Identify which cell holds the provided text, then report its [X, Y] central coordinate. 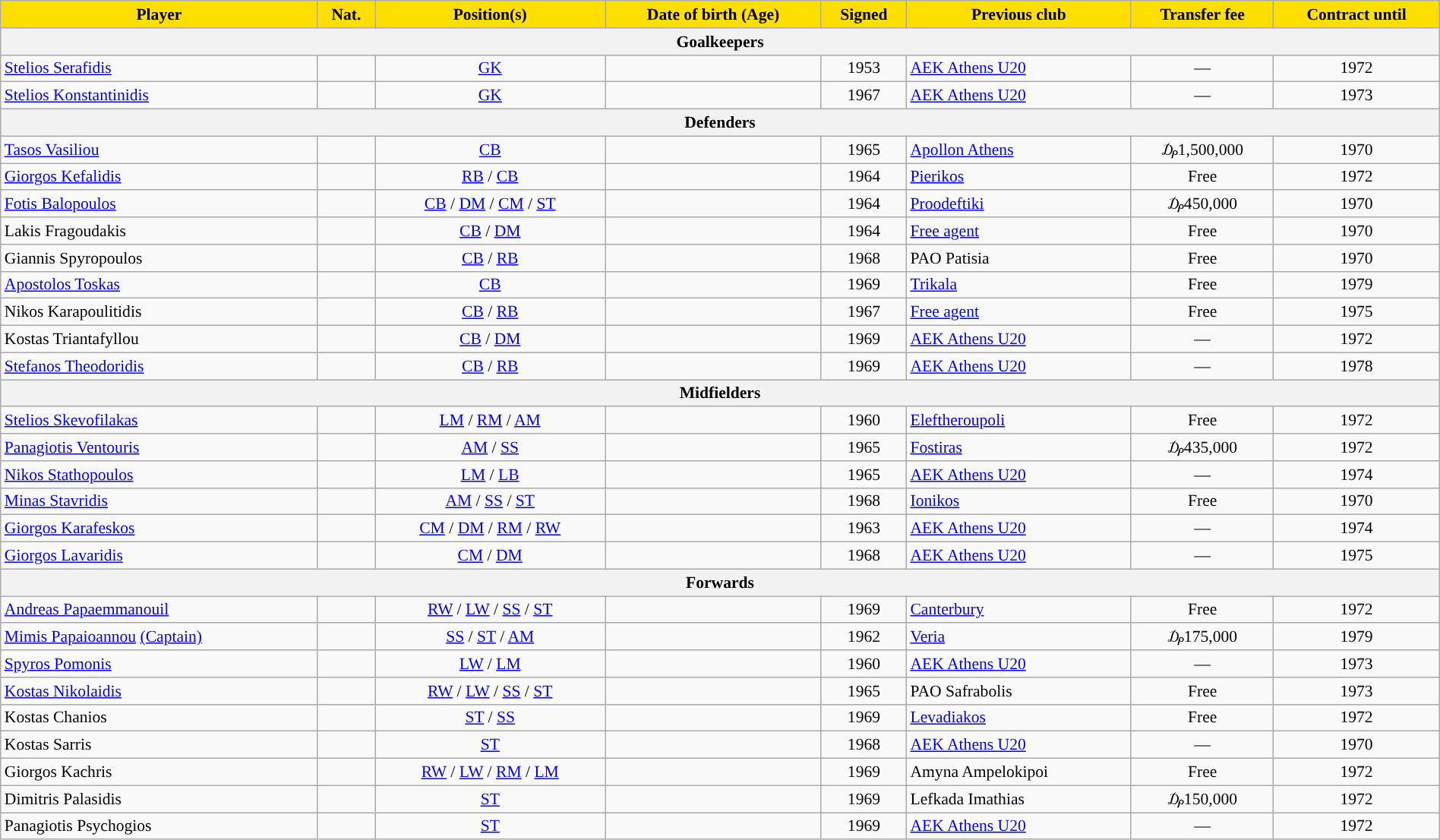
Defenders [720, 123]
LM / RM / AM [491, 421]
1978 [1356, 366]
Canterbury [1018, 610]
PAO Safrabolis [1018, 691]
Kostas Nikolaidis [159, 691]
Nikos Stathopoulos [159, 475]
Pierikos [1018, 177]
CM / DM [491, 556]
CM / DM / RM / RW [491, 529]
Player [159, 14]
PAO Patisia [1018, 258]
Position(s) [491, 14]
Giorgos Kefalidis [159, 177]
Kostas Sarris [159, 745]
₯175,000 [1202, 637]
Fostiras [1018, 447]
Andreas Papaemmanouil [159, 610]
Giannis Spyropoulos [159, 258]
Stelios Konstantinidis [159, 96]
SS / ST / AM [491, 637]
AM / SS / ST [491, 501]
Contract until [1356, 14]
Amyna Ampelokipoi [1018, 772]
RW / LW / RM / LM [491, 772]
Eleftheroupoli [1018, 421]
LW / LM [491, 664]
1962 [864, 637]
CB / DM / CM / ST [491, 204]
1963 [864, 529]
Panagiotis Ventouris [159, 447]
Giorgos Lavaridis [159, 556]
Stelios Skevofilakas [159, 421]
Ionikos [1018, 501]
Previous club [1018, 14]
Forwards [720, 583]
Dimitris Palasidis [159, 799]
Minas Stavridis [159, 501]
₯1,500,000 [1202, 150]
Signed [864, 14]
Stefanos Theodoridis [159, 366]
Apollon Athens [1018, 150]
1953 [864, 68]
Panagiotis Psychogios [159, 826]
Goalkeepers [720, 42]
Mimis Papaioannou (Captain) [159, 637]
Fotis Balopoulos [159, 204]
Tasos Vasiliou [159, 150]
Lakis Fragoudakis [159, 231]
₯435,000 [1202, 447]
Spyros Pomonis [159, 664]
Levadiakos [1018, 718]
₯150,000 [1202, 799]
LM / LB [491, 475]
AM / SS [491, 447]
Lefkada Imathias [1018, 799]
Kostas Chanios [159, 718]
Veria [1018, 637]
Nat. [346, 14]
Transfer fee [1202, 14]
Midfielders [720, 393]
Giorgos Kachris [159, 772]
RB / CB [491, 177]
Nikos Karapoulitidis [159, 312]
Stelios Serafidis [159, 68]
₯450,000 [1202, 204]
Date of birth (Age) [714, 14]
Proodeftiki [1018, 204]
Trikala [1018, 285]
Giorgos Karafeskos [159, 529]
ST / SS [491, 718]
Apostolos Toskas [159, 285]
Kostas Triantafyllou [159, 339]
